For the text-containing cell, return its midpoint in [x, y] coordinate format. 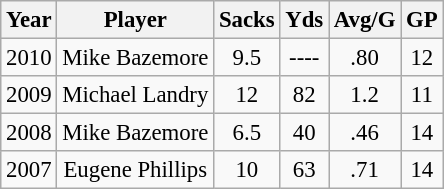
Eugene Phillips [136, 170]
2008 [29, 133]
---- [304, 58]
40 [304, 133]
11 [422, 95]
Sacks [247, 20]
10 [247, 170]
Avg/G [365, 20]
.46 [365, 133]
Yds [304, 20]
1.2 [365, 95]
6.5 [247, 133]
82 [304, 95]
.80 [365, 58]
.71 [365, 170]
2010 [29, 58]
63 [304, 170]
2007 [29, 170]
Michael Landry [136, 95]
Player [136, 20]
Year [29, 20]
2009 [29, 95]
9.5 [247, 58]
GP [422, 20]
